From the cell containing the given text, extract its center point as [x, y] coordinate. 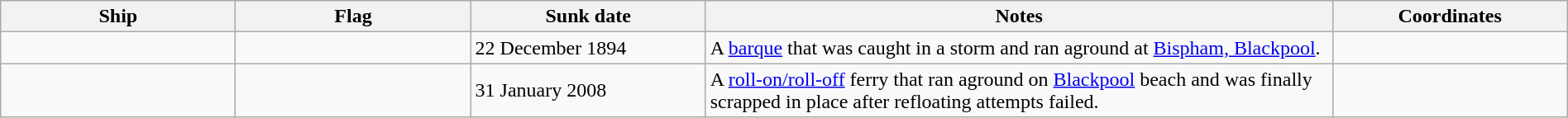
Sunk date [588, 17]
Ship [118, 17]
A barque that was caught in a storm and ran aground at Bispham, Blackpool. [1019, 48]
A roll-on/roll-off ferry that ran aground on Blackpool beach and was finally scrapped in place after refloating attempts failed. [1019, 91]
Coordinates [1450, 17]
22 December 1894 [588, 48]
31 January 2008 [588, 91]
Flag [353, 17]
Notes [1019, 17]
